Scan for the cell matching the given text and deliver its [x, y] coordinate at center. 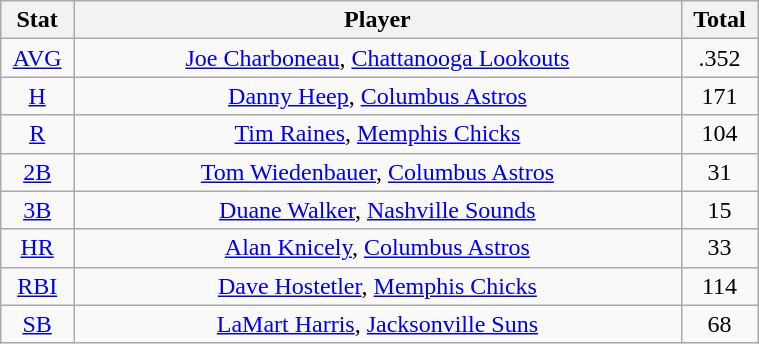
Total [719, 20]
Stat [38, 20]
HR [38, 248]
Duane Walker, Nashville Sounds [378, 210]
R [38, 134]
SB [38, 324]
Tim Raines, Memphis Chicks [378, 134]
Dave Hostetler, Memphis Chicks [378, 286]
AVG [38, 58]
3B [38, 210]
Tom Wiedenbauer, Columbus Astros [378, 172]
104 [719, 134]
171 [719, 96]
15 [719, 210]
114 [719, 286]
RBI [38, 286]
33 [719, 248]
2B [38, 172]
Danny Heep, Columbus Astros [378, 96]
Alan Knicely, Columbus Astros [378, 248]
Player [378, 20]
.352 [719, 58]
Joe Charboneau, Chattanooga Lookouts [378, 58]
31 [719, 172]
H [38, 96]
68 [719, 324]
LaMart Harris, Jacksonville Suns [378, 324]
